Detect which cell encompasses the target text, then output its [X, Y] center coordinate. 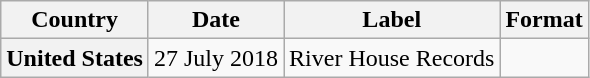
Date [216, 20]
27 July 2018 [216, 58]
United States [75, 58]
Country [75, 20]
Format [544, 20]
River House Records [392, 58]
Label [392, 20]
